Output the [X, Y] coordinate of the center of the cell containing the given text.  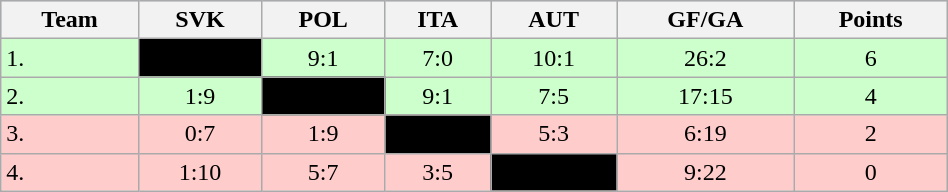
3. [70, 134]
5:3 [554, 134]
Team [70, 20]
SVK [200, 20]
17:15 [706, 96]
4 [870, 96]
10:1 [554, 58]
0 [870, 172]
9:22 [706, 172]
3:5 [438, 172]
POL [324, 20]
5:7 [324, 172]
26:2 [706, 58]
2. [70, 96]
1:10 [200, 172]
1. [70, 58]
7:0 [438, 58]
2 [870, 134]
6:19 [706, 134]
ITA [438, 20]
0:7 [200, 134]
7:5 [554, 96]
4. [70, 172]
6 [870, 58]
AUT [554, 20]
GF/GA [706, 20]
Points [870, 20]
